Detect which cell encompasses the target text, then output its [x, y] center coordinate. 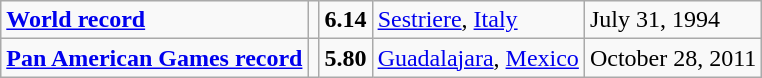
6.14 [346, 20]
World record [154, 20]
Guadalajara, Mexico [478, 58]
Sestriere, Italy [478, 20]
5.80 [346, 58]
Pan American Games record [154, 58]
July 31, 1994 [672, 20]
October 28, 2011 [672, 58]
